Return (x, y) of the center of cell containing provided text 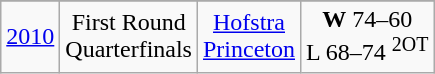
W 74–60L 68–74 2OT (368, 37)
2010 (30, 37)
First RoundQuarterfinals (129, 37)
HofstraPrinceton (248, 37)
